Extract the [X, Y] coordinate from the center of the cell holding the provided text.  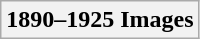
1890–1925 Images [100, 20]
